Determine the [x, y] coordinate at the center of the cell enclosing the given text.  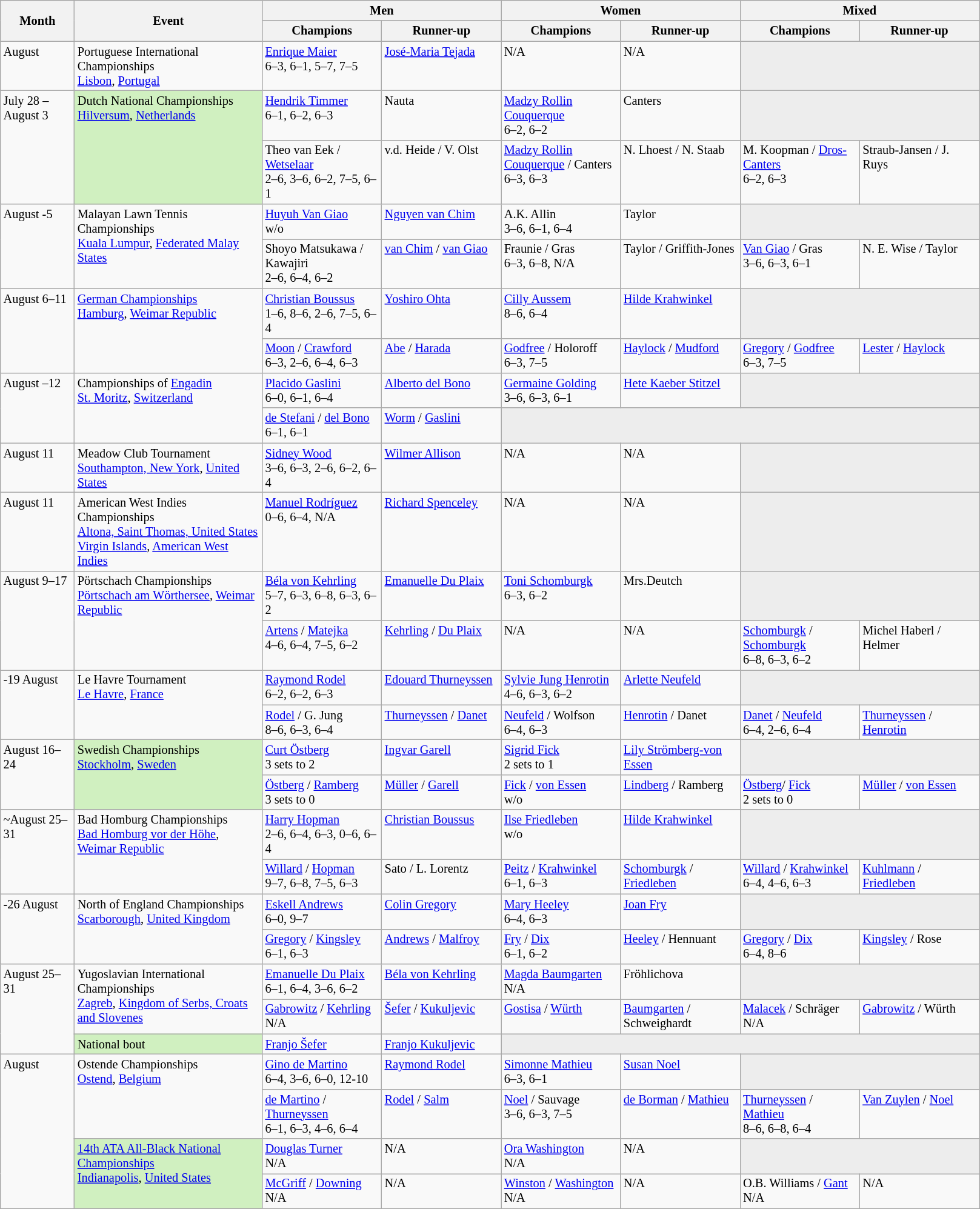
Taylor / Griffith-Jones [680, 264]
Gostisa / Würth [561, 1016]
German ChampionshipsHamburg, Weimar Republic [168, 331]
Joan Fry [680, 911]
Winston / WashingtonN/A [561, 1191]
August 6–11 [38, 331]
Michel Haberl / Helmer [919, 645]
Emanuelle Du Plaix [441, 596]
Hendrik Timmer6–1, 6–2, 6–3 [322, 115]
Abe / Harada [441, 356]
Straub-Jansen / J. Ruys [919, 172]
N. E. Wise / Taylor [919, 264]
Hete Kaeber Stitzel [680, 390]
Peitz / Krahwinkel6–1, 6–3 [561, 876]
Willard / Hopman9–7, 6–8, 7–5, 6–3 [322, 876]
Nguyen van Chim [441, 222]
North of England ChampionshipsScarborough, United Kingdom [168, 928]
Gabrowitz / Würth [919, 1016]
Malayan Lawn Tennis ChampionshipsKuala Lumpur, Federated Malay States [168, 246]
-19 August [38, 704]
Arlette Neufeld [680, 687]
Taylor [680, 222]
de Martino / Thurneyssen6–1, 6–3, 4–6, 6–4 [322, 1114]
Ora WashingtonN/A [561, 1156]
Month [38, 21]
Bad Homburg ChampionshipsBad Homburg vor der Höhe, Weimar Republic [168, 852]
National bout [168, 1044]
Sylvie Jung Henrotin4–6, 6–3, 6–2 [561, 687]
N. Lhoest / N. Staab [680, 172]
Susan Noel [680, 1071]
Henrotin / Danet [680, 722]
McGriff / DowningN/A [322, 1191]
Germaine Golding3–6, 6–3, 6–1 [561, 390]
Women [621, 10]
Müller / Garell [441, 792]
Curt Östberg3 sets to 2 [322, 757]
Eskell Andrews6–0, 9–7 [322, 911]
Mary Heeley6–4, 6–3 [561, 911]
Shoyo Matsukawa / Kawajiri2–6, 6–4, 6–2 [322, 264]
de Stefani / del Bono6–1, 6–1 [322, 425]
Östberg / Ramberg3 sets to 0 [322, 792]
Madzy Rollin Couquerque6–2, 6–2 [561, 115]
Ostende ChampionshipsOstend, Belgium [168, 1096]
Ilse Friedlebenw/o [561, 834]
Gregory / Kingsley6–1, 6–3 [322, 947]
Raymond Rodel [441, 1071]
Fry / Dix6–1, 6–2 [561, 947]
Wilmer Allison [441, 468]
Lindberg / Ramberg [680, 792]
Moon / Crawford6–3, 2–6, 6–4, 6–3 [322, 356]
Sigrid Fick2 sets to 1 [561, 757]
Van Zuylen / Noel [919, 1114]
Gregory / Dix6–4, 8–6 [800, 947]
Fröhlichova [680, 981]
Mrs.Deutch [680, 596]
Šefer / Kukuljevic [441, 1016]
Event [168, 21]
Theo van Eek / Wetselaar2–6, 3–6, 6–2, 7–5, 6–1 [322, 172]
Noel / Sauvage3–6, 6–3, 7–5 [561, 1114]
de Borman / Mathieu [680, 1114]
Haylock / Mudford [680, 356]
Béla von Kehrling [441, 981]
Huyuh Van Giaow/o [322, 222]
Harry Hopman2–6, 6–4, 6–3, 0–6, 6–4 [322, 834]
Emanuelle Du Plaix6–1, 6–4, 3–6, 6–2 [322, 981]
Cilly Aussem8–6, 6–4 [561, 313]
Thurneyssen / Henrotin [919, 722]
Van Giao / Gras3–6, 6–3, 6–1 [800, 264]
Fick / von Essenw/o [561, 792]
Franjo Šefer [322, 1044]
July 28 – August 3 [38, 147]
Sato / L. Lorentz [441, 876]
14th ATA All-Black National ChampionshipsIndianapolis, United States [168, 1173]
Christian Boussus [441, 834]
José-Maria Tejada [441, 66]
Lester / Haylock [919, 356]
Baumgarten / Schweighardt [680, 1016]
Simonne Mathieu6–3, 6–1 [561, 1071]
Gino de Martino6–4, 3–6, 6–0, 12-10 [322, 1071]
Artens / Matejka4–6, 6–4, 7–5, 6–2 [322, 645]
Ingvar Garell [441, 757]
Nauta [441, 115]
Le Havre TournamentLe Havre, France [168, 704]
Dutch National ChampionshipsHilversum, Netherlands [168, 147]
Richard Spenceley [441, 531]
Enrique Maier6–3, 6–1, 5–7, 7–5 [322, 66]
Rodel / Salm [441, 1114]
Müller / von Essen [919, 792]
Gabrowitz / KehrlingN/A [322, 1016]
Portuguese International ChampionshipsLisbon, Portugal [168, 66]
O.B. Williams / GantN/A [800, 1191]
August 9–17 [38, 621]
Gregory / Godfree6–3, 7–5 [800, 356]
Placido Gaslini6–0, 6–1, 6–4 [322, 390]
Thurneyssen / Mathieu8–6, 6–8, 6–4 [800, 1114]
Lily Strömberg-von Essen [680, 757]
Neufeld / Wolfson6–4, 6–3 [561, 722]
Willard / Krahwinkel6–4, 4–6, 6–3 [800, 876]
Rodel / G. Jung8–6, 6–3, 6–4 [322, 722]
Canters [680, 115]
American West Indies ChampionshipsAltona, Saint Thomas, United States Virgin Islands, American West Indies [168, 531]
Danet / Neufeld6–4, 2–6, 6–4 [800, 722]
Edouard Thurneyssen [441, 687]
Heeley / Hennuant [680, 947]
Mixed [859, 10]
M. Koopman / Dros-Canters6–2, 6–3 [800, 172]
A.K. Allin3–6, 6–1, 6–4 [561, 222]
Yugoslavian International ChampionshipsZagreb, Kingdom of Serbs, Croats and Slovenes [168, 999]
Raymond Rodel6–2, 6–2, 6–3 [322, 687]
Sidney Wood3–6, 6–3, 2–6, 6–2, 6–4 [322, 468]
Magda BaumgartenN/A [561, 981]
Östberg/ Fick2 sets to 0 [800, 792]
Swedish ChampionshipsStockholm, Sweden [168, 774]
Madzy Rollin Couquerque / Canters6–3, 6–3 [561, 172]
Kuhlmann / Friedleben [919, 876]
Béla von Kehrling5–7, 6–3, 6–8, 6–3, 6–2 [322, 596]
van Chim / van Giao [441, 264]
Douglas TurnerN/A [322, 1156]
Manuel Rodríguez0–6, 6–4, N/A [322, 531]
Colin Gregory [441, 911]
Malacek / SchrägerN/A [800, 1016]
Kehrling / Du Plaix [441, 645]
~August 25–31 [38, 852]
August -5 [38, 246]
Thurneyssen / Danet [441, 722]
Worm / Gaslini [441, 425]
August –12 [38, 407]
-26 August [38, 928]
Championships of EngadinSt. Moritz, Switzerland [168, 407]
Fraunie / Gras6–3, 6–8, N/A [561, 264]
Christian Boussus1–6, 8–6, 2–6, 7–5, 6–4 [322, 313]
Toni Schomburgk6–3, 6–2 [561, 596]
August 16–24 [38, 774]
Schomburgk / Schomburgk6–8, 6–3, 6–2 [800, 645]
August 25–31 [38, 1008]
Yoshiro Ohta [441, 313]
Pörtschach ChampionshipsPörtschach am Wörthersee, Weimar Republic [168, 621]
v.d. Heide / V. Olst [441, 172]
Godfree / Holoroff6–3, 7–5 [561, 356]
Men [382, 10]
Franjo Kukuljevic [441, 1044]
Kingsley / Rose [919, 947]
Andrews / Malfroy [441, 947]
Schomburgk / Friedleben [680, 876]
Alberto del Bono [441, 390]
Meadow Club TournamentSouthampton, New York, United States [168, 468]
